Capture the cell that displays the provided text and extract its [X, Y] central coordinate. 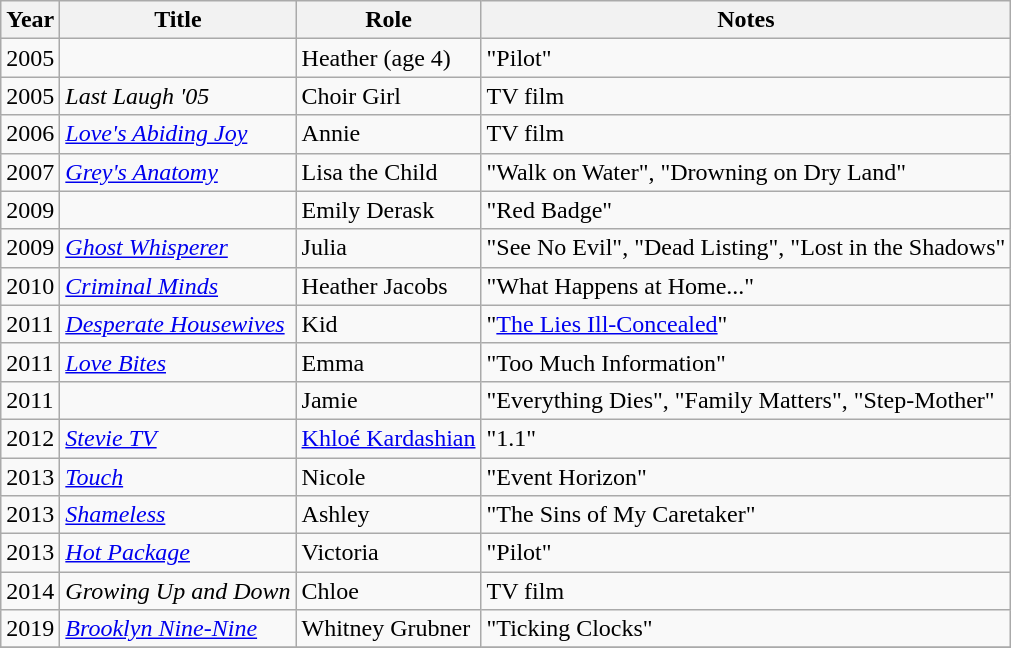
2014 [30, 591]
Year [30, 20]
Hot Package [178, 553]
Lisa the Child [388, 172]
2006 [30, 134]
2012 [30, 438]
Love's Abiding Joy [178, 134]
Notes [746, 20]
Whitney Grubner [388, 629]
Growing Up and Down [178, 591]
Chloe [388, 591]
Brooklyn Nine-Nine [178, 629]
Jamie [388, 400]
"Ticking Clocks" [746, 629]
Heather (age 4) [388, 58]
"Event Horizon" [746, 477]
Heather Jacobs [388, 286]
Kid [388, 324]
Khloé Kardashian [388, 438]
Nicole [388, 477]
Shameless [178, 515]
2019 [30, 629]
Love Bites [178, 362]
Choir Girl [388, 96]
Touch [178, 477]
Emily Derask [388, 210]
Grey's Anatomy [178, 172]
Emma [388, 362]
Annie [388, 134]
"Too Much Information" [746, 362]
"What Happens at Home..." [746, 286]
2007 [30, 172]
"The Sins of My Caretaker" [746, 515]
Title [178, 20]
Julia [388, 248]
Stevie TV [178, 438]
"Everything Dies", "Family Matters", "Step-Mother" [746, 400]
Ashley [388, 515]
"Walk on Water", "Drowning on Dry Land" [746, 172]
"Red Badge" [746, 210]
Role [388, 20]
Ghost Whisperer [178, 248]
2010 [30, 286]
"The Lies Ill-Concealed" [746, 324]
Desperate Housewives [178, 324]
Criminal Minds [178, 286]
Last Laugh '05 [178, 96]
"1.1" [746, 438]
"See No Evil", "Dead Listing", "Lost in the Shadows" [746, 248]
Victoria [388, 553]
